Output the (x, y) coordinate of the center of the cell containing the given text.  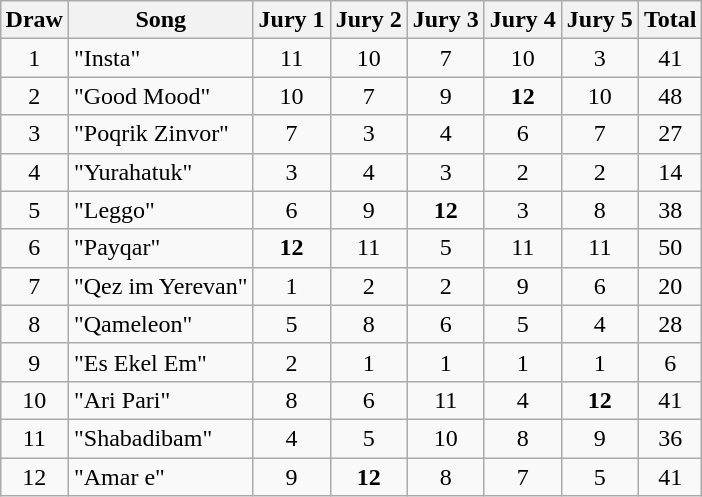
14 (670, 172)
48 (670, 96)
Total (670, 20)
"Payqar" (160, 248)
"Leggo" (160, 210)
"Shabadibam" (160, 438)
"Qez im Yerevan" (160, 286)
20 (670, 286)
Jury 3 (446, 20)
"Insta" (160, 58)
"Yurahatuk" (160, 172)
Song (160, 20)
"Good Mood" (160, 96)
"Amar e" (160, 477)
Draw (34, 20)
38 (670, 210)
36 (670, 438)
"Ari Pari" (160, 400)
28 (670, 324)
"Poqrik Zinvor" (160, 134)
"Es Ekel Em" (160, 362)
"Qameleon" (160, 324)
Jury 1 (292, 20)
Jury 5 (600, 20)
Jury 2 (368, 20)
50 (670, 248)
27 (670, 134)
Jury 4 (522, 20)
